Search for the cell housing the specified text and yield its (x, y) center coordinate. 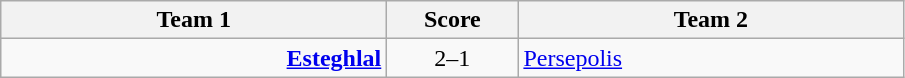
2–1 (452, 58)
Persepolis (711, 58)
Esteghlal (194, 58)
Score (452, 20)
Team 2 (711, 20)
Team 1 (194, 20)
